Identify which cell holds the provided text, then report its [x, y] central coordinate. 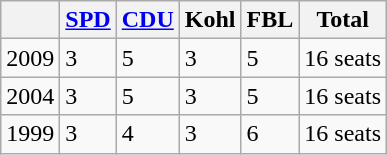
Total [343, 20]
1999 [30, 134]
Kohl [210, 20]
CDU [148, 20]
2009 [30, 58]
4 [148, 134]
FBL [270, 20]
6 [270, 134]
2004 [30, 96]
SPD [88, 20]
